Pinpoint the cell where the given text exists, returning its (x, y) midpoint coordinate. 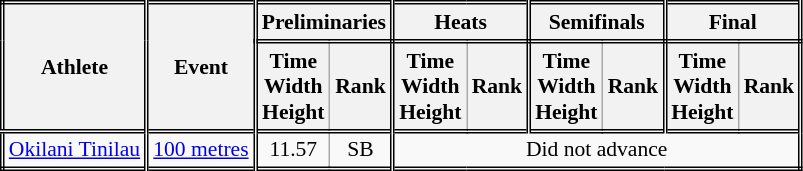
Did not advance (597, 150)
Event (201, 67)
Okilani Tinilau (74, 150)
Heats (461, 22)
Athlete (74, 67)
Semifinals (597, 22)
11.57 (292, 150)
SB (362, 150)
Final (733, 22)
100 metres (201, 150)
Preliminaries (324, 22)
